Output the (X, Y) coordinate of the center of the cell containing the given text.  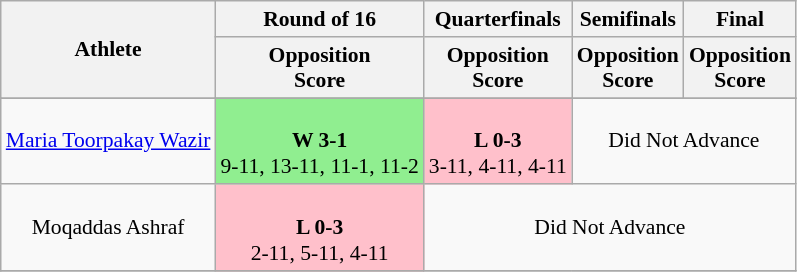
Round of 16 (319, 19)
Athlete (108, 50)
W 3-1 9-11, 13-11, 11-1, 11-2 (319, 142)
Final (740, 19)
Maria Toorpakay Wazir (108, 142)
L 0-3 2-11, 5-11, 4-11 (319, 228)
Moqaddas Ashraf (108, 228)
L 0-3 3-11, 4-11, 4-11 (498, 142)
Quarterfinals (498, 19)
Semifinals (628, 19)
